Provide the (x, y) coordinate of the cell's center where the given text is located.  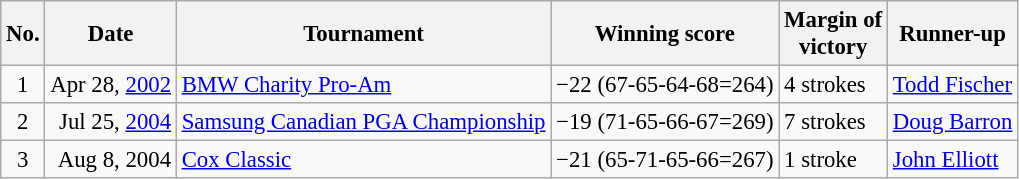
1 (23, 85)
Todd Fischer (952, 85)
Apr 28, 2002 (110, 85)
−21 (65-71-65-66=267) (665, 160)
−19 (71-65-66-67=269) (665, 122)
Winning score (665, 34)
−22 (67-65-64-68=264) (665, 85)
4 strokes (834, 85)
Runner-up (952, 34)
Jul 25, 2004 (110, 122)
Samsung Canadian PGA Championship (363, 122)
Tournament (363, 34)
3 (23, 160)
John Elliott (952, 160)
Date (110, 34)
BMW Charity Pro-Am (363, 85)
Cox Classic (363, 160)
No. (23, 34)
Doug Barron (952, 122)
7 strokes (834, 122)
Margin ofvictory (834, 34)
2 (23, 122)
Aug 8, 2004 (110, 160)
1 stroke (834, 160)
